From the cell containing the given text, extract its center point as [X, Y] coordinate. 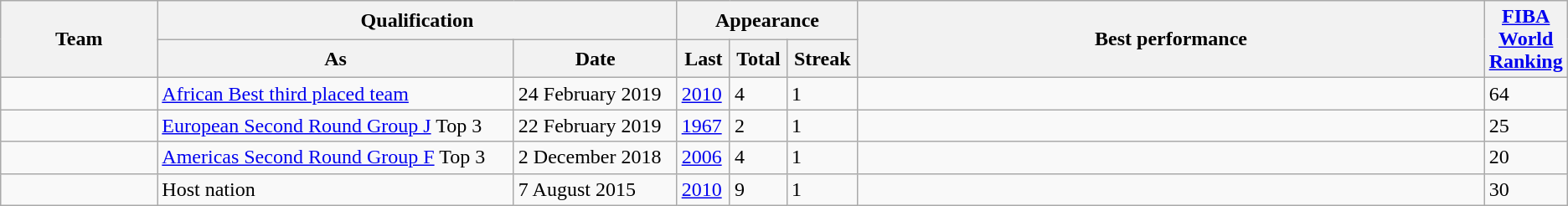
30 [1526, 189]
Host nation [336, 189]
Team [79, 39]
1967 [704, 126]
Qualification [417, 20]
24 February 2019 [595, 94]
Americas Second Round Group F Top 3 [336, 157]
9 [758, 189]
25 [1526, 126]
FIBA World Ranking [1526, 39]
As [336, 59]
20 [1526, 157]
African Best third placed team [336, 94]
Appearance [767, 20]
Last [704, 59]
2 December 2018 [595, 157]
Total [758, 59]
2006 [704, 157]
Streak [823, 59]
2 [758, 126]
7 August 2015 [595, 189]
Date [595, 59]
22 February 2019 [595, 126]
Best performance [1171, 39]
European Second Round Group J Top 3 [336, 126]
64 [1526, 94]
